From the cell containing the given text, extract its center point as [X, Y] coordinate. 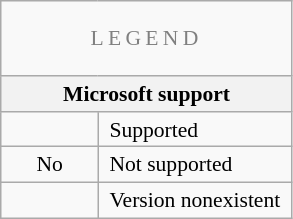
LEGEND [146, 38]
Not supported [195, 165]
Microsoft support [146, 94]
Supported [195, 130]
No [50, 165]
Version nonexistent [195, 201]
